Pinpoint the cell where the given text exists, returning its (x, y) midpoint coordinate. 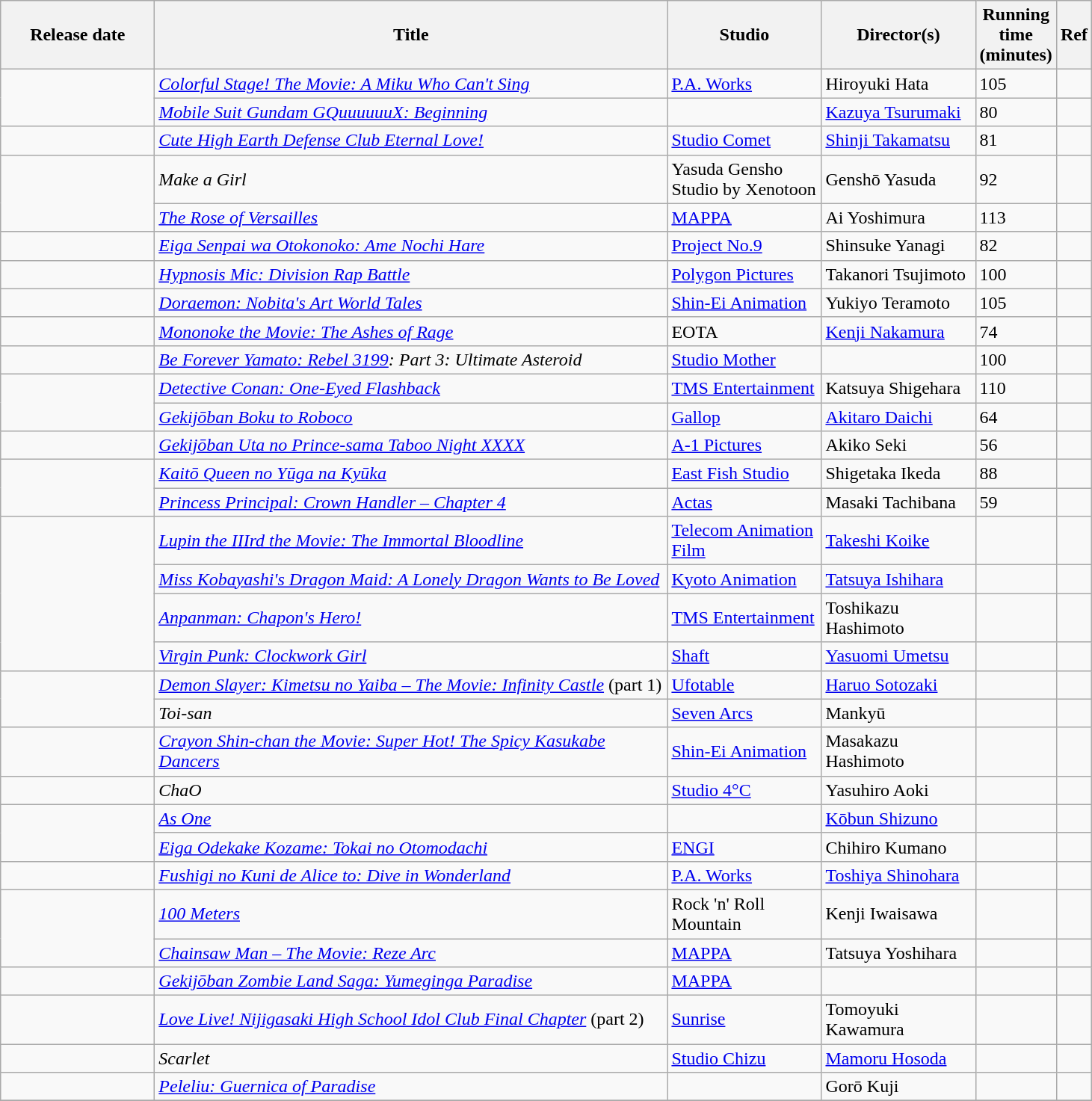
Chihiro Kumano (898, 847)
A-1 Pictures (744, 445)
Tatsuya Yoshihara (898, 953)
Demon Slayer: Kimetsu no Yaiba – The Movie: Infinity Castle (part 1) (411, 685)
Doraemon: Nobita's Art World Tales (411, 303)
Masakazu Hashimoto (898, 752)
East Fish Studio (744, 474)
Polygon Pictures (744, 274)
Seven Arcs (744, 713)
Studio 4°C (744, 790)
Director(s) (898, 35)
Masaki Tachibana (898, 502)
88 (1016, 474)
Studio Comet (744, 141)
100 Meters (411, 913)
Telecom Animation Film (744, 541)
Release date (78, 35)
Rock 'n' Roll Mountain (744, 913)
Ufotable (744, 685)
Crayon Shin-chan the Movie: Super Hot! The Spicy Kasukabe Dancers (411, 752)
Akiko Seki (898, 445)
As One (411, 818)
Haruo Sotozaki (898, 685)
Running time (minutes) (1016, 35)
Eiga Senpai wa Otokonoko: Ame Nochi Hare (411, 246)
Miss Kobayashi's Dragon Maid: A Lonely Dragon Wants to Be Loved (411, 579)
Toshiya Shinohara (898, 875)
Mankyū (898, 713)
Kazuya Tsurumaki (898, 112)
Peleliu: Guernica of Paradise (411, 1087)
Studio Mother (744, 360)
Gekijōban Uta no Prince-sama Taboo Night XXXX (411, 445)
Gekijōban Boku to Roboco (411, 416)
Anpanman: Chapon's Hero! (411, 617)
92 (1016, 179)
Yasuomi Umetsu (898, 656)
EOTA (744, 331)
59 (1016, 502)
Title (411, 35)
ChaO (411, 790)
Mononoke the Movie: The Ashes of Rage (411, 331)
Katsuya Shigehara (898, 388)
Kyoto Animation (744, 579)
Takanori Tsujimoto (898, 274)
Hypnosis Mic: Division Rap Battle (411, 274)
Yasuda Gensho Studio by Xenotoon (744, 179)
Make a Girl (411, 179)
ENGI (744, 847)
Gekijōban Zombie Land Saga: Yumeginga Paradise (411, 981)
Genshō Yasuda (898, 179)
Gorō Kuji (898, 1087)
82 (1016, 246)
Tatsuya Ishihara (898, 579)
80 (1016, 112)
Akitaro Daichi (898, 416)
Love Live! Nijigasaki High School Idol Club Final Chapter (part 2) (411, 1020)
Kōbun Shizuno (898, 818)
64 (1016, 416)
Ref (1073, 35)
Shigetaka Ikeda (898, 474)
Shinsuke Yanagi (898, 246)
Hiroyuki Hata (898, 84)
Mobile Suit Gundam GQuuuuuuX: Beginning (411, 112)
Kenji Iwaisawa (898, 913)
Scarlet (411, 1058)
Mamoru Hosoda (898, 1058)
Chainsaw Man – The Movie: Reze Arc (411, 953)
Yasuhiro Aoki (898, 790)
Toshikazu Hashimoto (898, 617)
Toi-san (411, 713)
Lupin the IIIrd the Movie: The Immortal Bloodline (411, 541)
Virgin Punk: Clockwork Girl (411, 656)
Eiga Odekake Kozame: Tokai no Otomodachi (411, 847)
Princess Principal: Crown Handler – Chapter 4 (411, 502)
Shinji Takamatsu (898, 141)
Ai Yoshimura (898, 218)
Kaitō Queen no Yūga na Kyūka (411, 474)
Takeshi Koike (898, 541)
113 (1016, 218)
Project No.9 (744, 246)
Colorful Stage! The Movie: A Miku Who Can't Sing (411, 84)
Sunrise (744, 1020)
Gallop (744, 416)
Cute High Earth Defense Club Eternal Love! (411, 141)
56 (1016, 445)
Detective Conan: One-Eyed Flashback (411, 388)
Yukiyo Teramoto (898, 303)
Tomoyuki Kawamura (898, 1020)
Studio (744, 35)
74 (1016, 331)
The Rose of Versailles (411, 218)
Shaft (744, 656)
Studio Chizu (744, 1058)
81 (1016, 141)
Actas (744, 502)
Kenji Nakamura (898, 331)
110 (1016, 388)
Be Forever Yamato: Rebel 3199: Part 3: Ultimate Asteroid (411, 360)
Fushigi no Kuni de Alice to: Dive in Wonderland (411, 875)
